Extract the (X, Y) coordinate from the center of the cell holding the provided text.  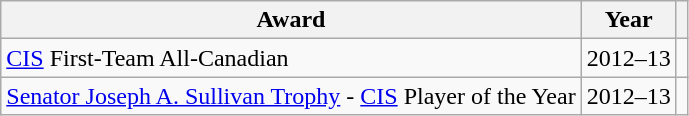
Senator Joseph A. Sullivan Trophy - CIS Player of the Year (291, 96)
Year (628, 20)
Award (291, 20)
CIS First-Team All-Canadian (291, 58)
